Return the (x, y) coordinate for the center point of the cell that contains the specified text.  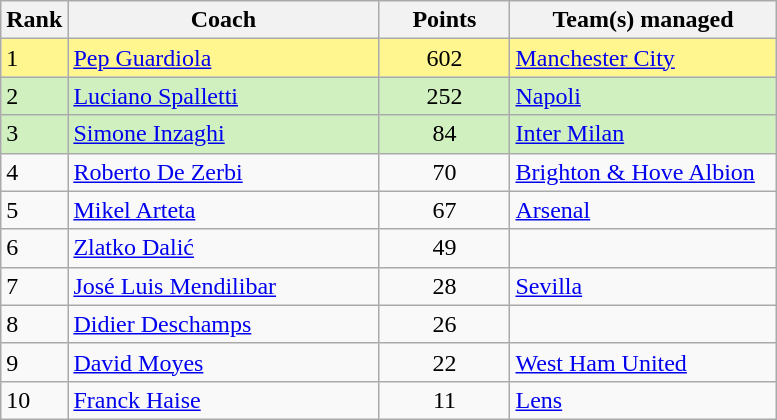
Coach (224, 20)
Simone Inzaghi (224, 134)
Pep Guardiola (224, 58)
Luciano Spalletti (224, 96)
Team(s) managed (643, 20)
Zlatko Dalić (224, 248)
10 (34, 400)
84 (444, 134)
Mikel Arteta (224, 210)
Roberto De Zerbi (224, 172)
11 (444, 400)
Inter Milan (643, 134)
Napoli (643, 96)
West Ham United (643, 362)
9 (34, 362)
252 (444, 96)
Points (444, 20)
Lens (643, 400)
Rank (34, 20)
602 (444, 58)
22 (444, 362)
6 (34, 248)
Franck Haise (224, 400)
7 (34, 286)
4 (34, 172)
3 (34, 134)
Didier Deschamps (224, 324)
David Moyes (224, 362)
67 (444, 210)
26 (444, 324)
49 (444, 248)
Manchester City (643, 58)
Arsenal (643, 210)
Sevilla (643, 286)
1 (34, 58)
8 (34, 324)
70 (444, 172)
Brighton & Hove Albion (643, 172)
5 (34, 210)
José Luis Mendilibar (224, 286)
2 (34, 96)
28 (444, 286)
